Identify which cell holds the provided text, then report its (X, Y) central coordinate. 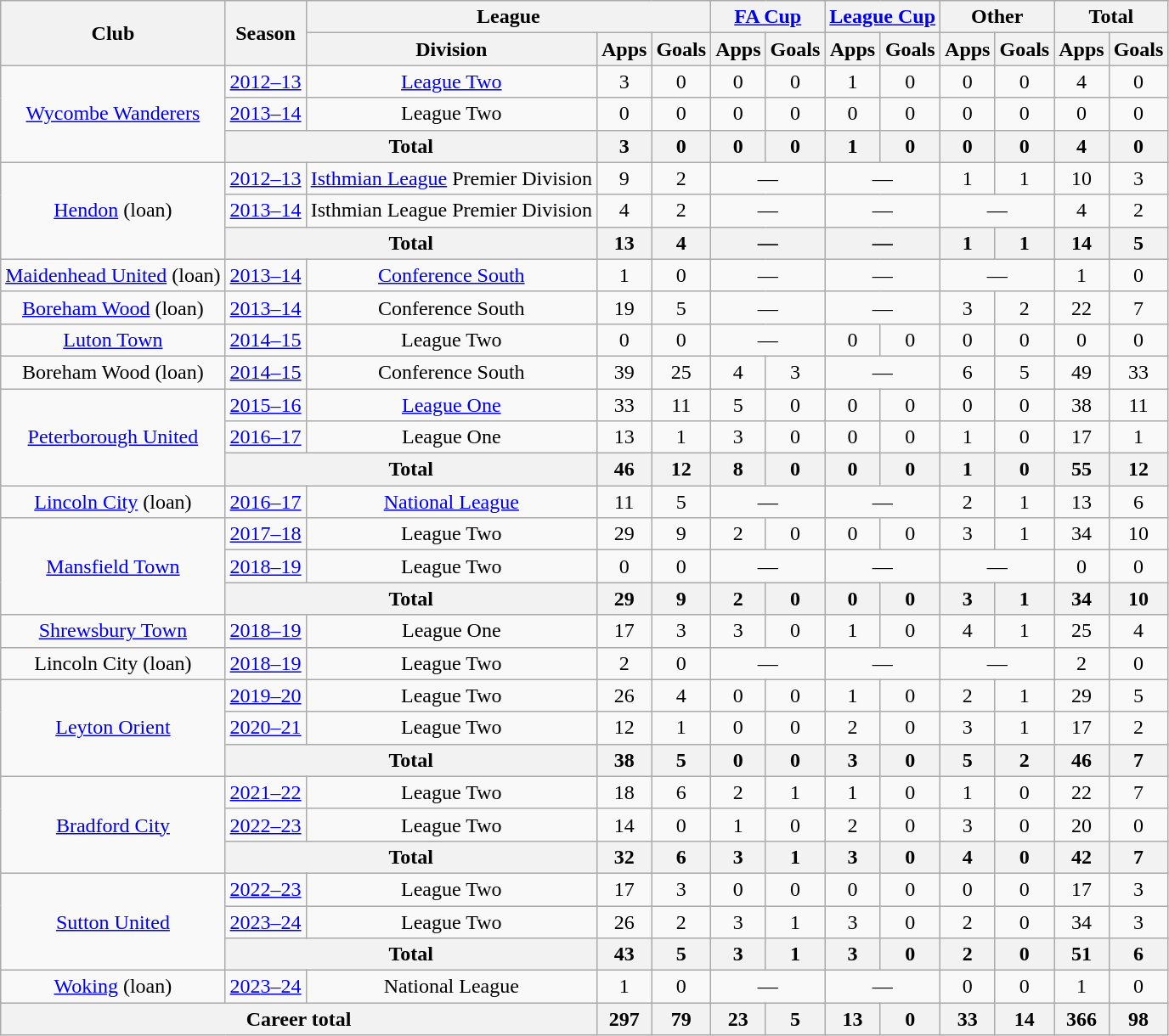
19 (624, 307)
League Cup (883, 17)
FA Cup (768, 17)
Sutton United (113, 921)
23 (738, 1019)
2017–18 (265, 534)
Wycombe Wanderers (113, 114)
51 (1081, 954)
Luton Town (113, 340)
Mansfield Town (113, 566)
32 (624, 857)
Club (113, 33)
Hendon (loan) (113, 211)
2020–21 (265, 728)
Career total (299, 1019)
Division (451, 49)
8 (738, 470)
55 (1081, 470)
2019–20 (265, 695)
Other (997, 17)
Woking (loan) (113, 987)
366 (1081, 1019)
Season (265, 33)
18 (624, 792)
League (508, 17)
Leyton Orient (113, 728)
2021–22 (265, 792)
39 (624, 372)
297 (624, 1019)
79 (681, 1019)
98 (1138, 1019)
42 (1081, 857)
Bradford City (113, 825)
Maidenhead United (loan) (113, 275)
20 (1081, 825)
Peterborough United (113, 437)
2015–16 (265, 405)
Shrewsbury Town (113, 631)
43 (624, 954)
49 (1081, 372)
